Find where the given text appears and provide that cell's center as (X, Y) coordinate. 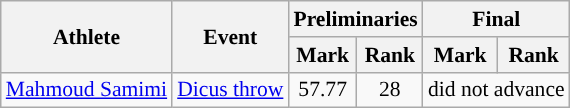
Dicus throw (230, 90)
Event (230, 36)
57.77 (322, 90)
Mahmoud Samimi (86, 90)
did not advance (496, 90)
Athlete (86, 36)
28 (390, 90)
Final (496, 19)
Preliminaries (355, 19)
